Extract the (x, y) coordinate from the center of the cell holding the provided text.  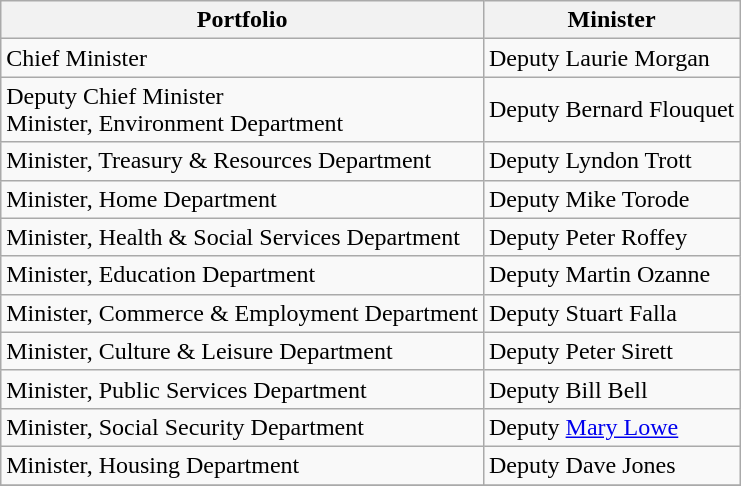
Deputy Bernard Flouquet (611, 110)
Deputy Lyndon Trott (611, 161)
Chief Minister (242, 58)
Minister, Treasury & Resources Department (242, 161)
Deputy Stuart Falla (611, 313)
Minister, Housing Department (242, 465)
Minister (611, 20)
Minister, Social Security Department (242, 427)
Minister, Health & Social Services Department (242, 237)
Deputy Mike Torode (611, 199)
Deputy Bill Bell (611, 389)
Portfolio (242, 20)
Minister, Education Department (242, 275)
Minister, Home Department (242, 199)
Deputy Dave Jones (611, 465)
Deputy Laurie Morgan (611, 58)
Deputy Martin Ozanne (611, 275)
Deputy Mary Lowe (611, 427)
Minister, Commerce & Employment Department (242, 313)
Minister, Public Services Department (242, 389)
Deputy Chief MinisterMinister, Environment Department (242, 110)
Deputy Peter Roffey (611, 237)
Deputy Peter Sirett (611, 351)
Minister, Culture & Leisure Department (242, 351)
